Return (X, Y) of the center of cell containing provided text 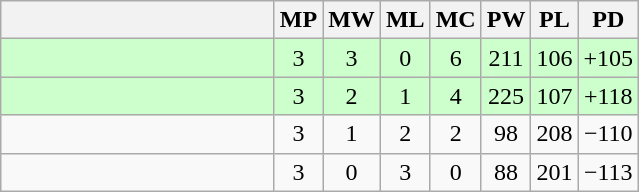
+105 (608, 58)
PW (506, 20)
6 (456, 58)
MC (456, 20)
225 (506, 96)
−113 (608, 172)
MW (352, 20)
MP (298, 20)
PD (608, 20)
−110 (608, 134)
106 (554, 58)
88 (506, 172)
+118 (608, 96)
208 (554, 134)
PL (554, 20)
ML (405, 20)
201 (554, 172)
98 (506, 134)
107 (554, 96)
211 (506, 58)
4 (456, 96)
